Determine the (x, y) coordinate at the center of the cell enclosing the given text.  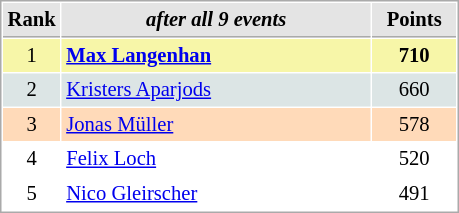
Points (414, 20)
Jonas Müller (216, 124)
2 (32, 90)
Max Langenhan (216, 56)
Nico Gleirscher (216, 194)
Rank (32, 20)
Kristers Aparjods (216, 90)
Felix Loch (216, 158)
5 (32, 194)
578 (414, 124)
491 (414, 194)
660 (414, 90)
3 (32, 124)
520 (414, 158)
4 (32, 158)
after all 9 events (216, 20)
1 (32, 56)
710 (414, 56)
